Detect which cell encompasses the target text, then output its [X, Y] center coordinate. 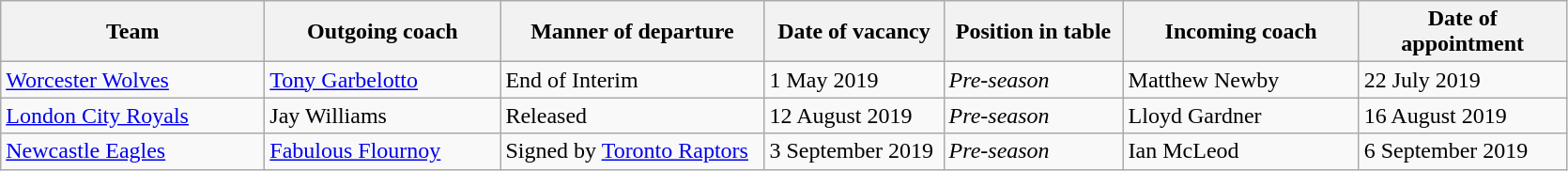
1 May 2019 [854, 80]
Released [633, 116]
End of Interim [633, 80]
12 August 2019 [854, 116]
6 September 2019 [1463, 151]
Manner of departure [633, 32]
Signed by Toronto Raptors [633, 151]
3 September 2019 [854, 151]
London City Royals [133, 116]
Newcastle Eagles [133, 151]
Date of vacancy [854, 32]
Lloyd Gardner [1241, 116]
Team [133, 32]
Date of appointment [1463, 32]
Ian McLeod [1241, 151]
Tony Garbelotto [383, 80]
Incoming coach [1241, 32]
Position in table [1033, 32]
22 July 2019 [1463, 80]
16 August 2019 [1463, 116]
Worcester Wolves [133, 80]
Jay Williams [383, 116]
Matthew Newby [1241, 80]
Outgoing coach [383, 32]
Fabulous Flournoy [383, 151]
